Locate the cell with the specified text and output its (x, y) center coordinate. 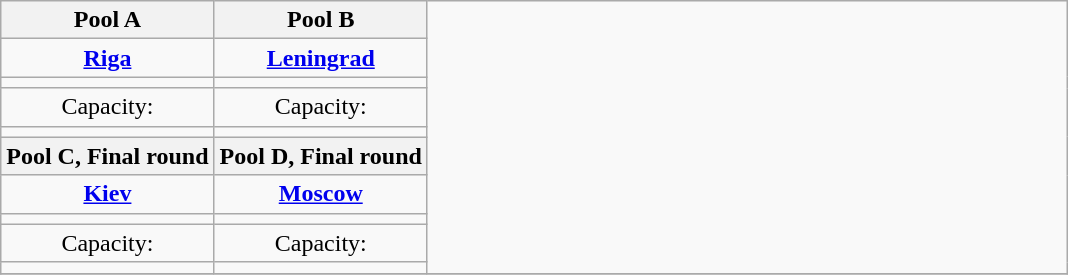
Pool A (108, 20)
Pool C, Final round (108, 156)
Pool B (320, 20)
Pool D, Final round (320, 156)
Moscow (320, 194)
Leningrad (320, 58)
Kiev (108, 194)
Riga (108, 58)
